Return the [x, y] coordinate for the center point of the cell that contains the specified text.  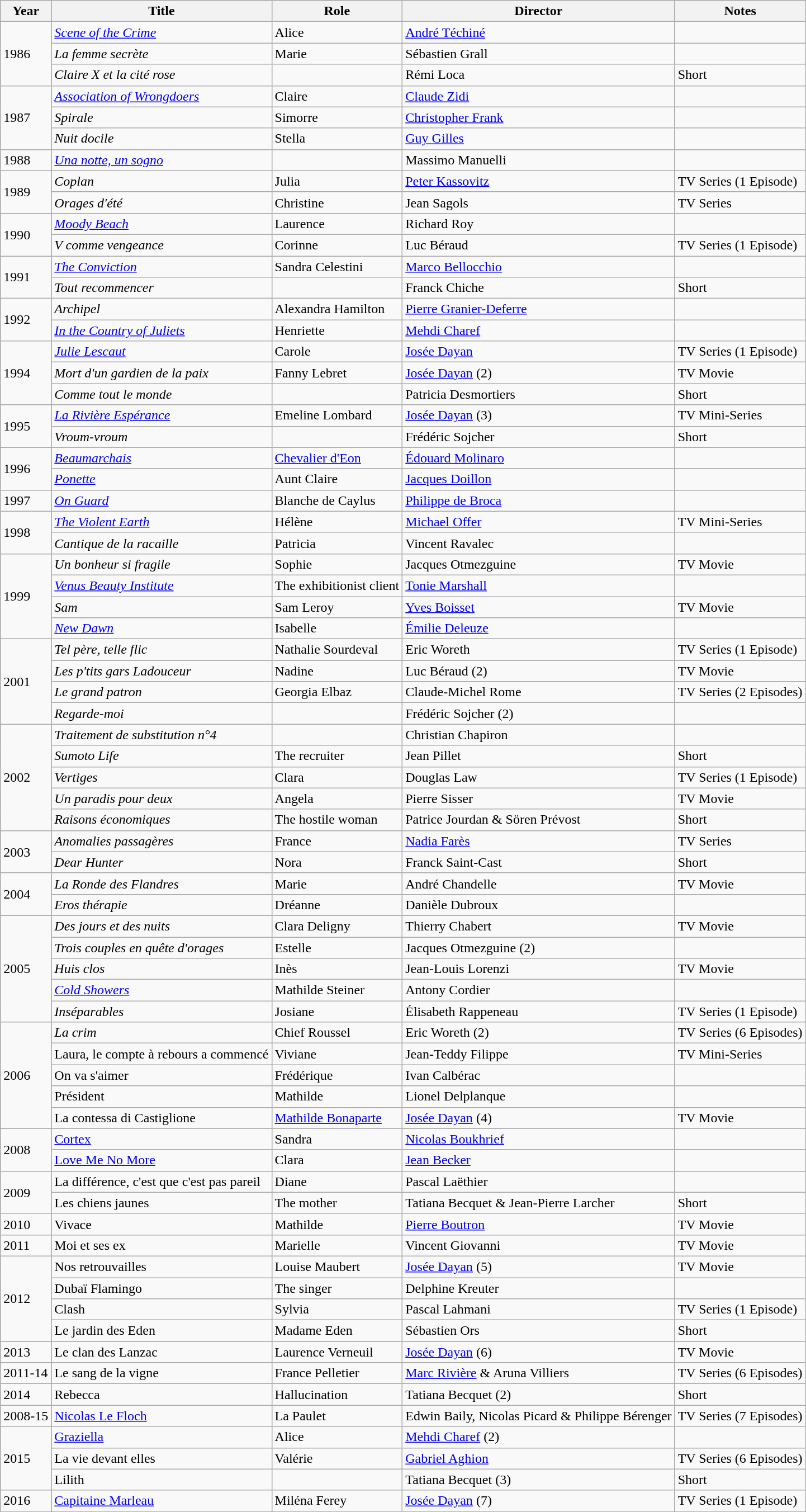
Jean Pillet [539, 756]
Richard Roy [539, 224]
Josée Dayan (6) [539, 1352]
Year [26, 11]
Pascal Lahmani [539, 1310]
Notes [740, 11]
Lionel Delplanque [539, 1097]
Diane [337, 1182]
Raisons économiques [162, 820]
Beaumarchais [162, 458]
1995 [26, 426]
Inséparables [162, 1012]
Nadia Farès [539, 841]
Le sang de la vigne [162, 1373]
Rémi Loca [539, 75]
Inès [337, 969]
Madame Eden [337, 1331]
Una notte, un sogno [162, 160]
Des jours et des nuits [162, 926]
Edwin Baily, Nicolas Picard & Philippe Bérenger [539, 1416]
Luc Béraud [539, 245]
2003 [26, 852]
Claude Zidi [539, 96]
Vivace [162, 1224]
Philippe de Broca [539, 500]
Frédérique [337, 1075]
Marielle [337, 1245]
Thierry Chabert [539, 926]
La Rivière Espérance [162, 415]
Cold Showers [162, 990]
Clash [162, 1310]
Sam [162, 607]
2002 [26, 777]
Josée Dayan (7) [539, 1501]
Orages d'été [162, 202]
Pierre Boutron [539, 1224]
Miléna Ferey [337, 1501]
Viviane [337, 1054]
Lilith [162, 1480]
Mehdi Charef (2) [539, 1437]
Jean Becker [539, 1160]
Sylvia [337, 1310]
Sandra [337, 1139]
Pierre Granier-Deferre [539, 309]
The recruiter [337, 756]
Nadine [337, 671]
The Conviction [162, 267]
Yves Boisset [539, 607]
Franck Chiche [539, 288]
Jean-Louis Lorenzi [539, 969]
The mother [337, 1203]
2011 [26, 1245]
Capitaine Marleau [162, 1501]
Tel père, telle flic [162, 650]
V comme vengeance [162, 245]
Patrice Jourdan & Sören Prévost [539, 820]
Sam Leroy [337, 607]
Frédéric Sojcher [539, 437]
Pierre Sisser [539, 798]
2014 [26, 1395]
Laurence Verneuil [337, 1352]
Un paradis pour deux [162, 798]
Julia [337, 181]
Président [162, 1097]
La crim [162, 1033]
1991 [26, 277]
2013 [26, 1352]
Antony Cordier [539, 990]
Spirale [162, 117]
Josée Dayan [539, 352]
Michael Offer [539, 522]
1998 [26, 532]
2008-15 [26, 1416]
Simorre [337, 117]
On va s'aimer [162, 1075]
Rebecca [162, 1395]
France Pelletier [337, 1373]
1986 [26, 54]
Mathilde Steiner [337, 990]
Nos retrouvailles [162, 1267]
La vie devant elles [162, 1458]
2011-14 [26, 1373]
Ponette [162, 479]
Mort d'un gardien de la paix [162, 373]
Moi et ses ex [162, 1245]
Graziella [162, 1437]
Nicolas Boukhrief [539, 1139]
Director [539, 11]
The singer [337, 1288]
Vincent Ravalec [539, 543]
Élisabeth Rappeneau [539, 1012]
Vroum-vroum [162, 437]
Louise Maubert [337, 1267]
Henriette [337, 330]
1996 [26, 469]
La Ronde des Flandres [162, 883]
André Téchiné [539, 32]
Dear Hunter [162, 862]
Tatiana Becquet (3) [539, 1480]
Danièle Dubroux [539, 905]
2009 [26, 1192]
Valérie [337, 1458]
France [337, 841]
2015 [26, 1458]
Association of Wrongdoers [162, 96]
Gabriel Aghion [539, 1458]
Angela [337, 798]
Marco Bellocchio [539, 267]
Eric Woreth [539, 650]
Stella [337, 139]
Massimo Manuelli [539, 160]
1992 [26, 320]
Traitement de substitution n°4 [162, 735]
Sumoto Life [162, 756]
Jacques Otmezguine (2) [539, 948]
La différence, c'est que c'est pas pareil [162, 1182]
Moody Beach [162, 224]
Trois couples en quête d'orages [162, 948]
Le clan des Lanzac [162, 1352]
Clara Deligny [337, 926]
Nathalie Sourdeval [337, 650]
Vincent Giovanni [539, 1245]
Claire [337, 96]
1997 [26, 500]
Laura, le compte à rebours a commencé [162, 1054]
Regarde-moi [162, 714]
1990 [26, 234]
Christian Chapiron [539, 735]
The hostile woman [337, 820]
2001 [26, 682]
Tatiana Becquet & Jean-Pierre Larcher [539, 1203]
1988 [26, 160]
Cortex [162, 1139]
Sébastien Grall [539, 54]
2006 [26, 1075]
Sébastien Ors [539, 1331]
The Violent Earth [162, 522]
Mehdi Charef [539, 330]
On Guard [162, 500]
Julie Lescaut [162, 352]
Josée Dayan (3) [539, 415]
Tout recommencer [162, 288]
Marc Rivière & Aruna Villiers [539, 1373]
Jacques Otmezguine [539, 564]
Guy Gilles [539, 139]
Peter Kassovitz [539, 181]
Patricia Desmortiers [539, 394]
Huis clos [162, 969]
Fanny Lebret [337, 373]
Georgia Elbaz [337, 692]
2005 [26, 968]
Delphine Kreuter [539, 1288]
Eros thérapie [162, 905]
1987 [26, 117]
2012 [26, 1298]
New Dawn [162, 629]
Douglas Law [539, 777]
Frédéric Sojcher (2) [539, 714]
Christine [337, 202]
Christopher Frank [539, 117]
Laurence [337, 224]
2008 [26, 1150]
1994 [26, 373]
Josée Dayan (4) [539, 1118]
Nora [337, 862]
Dréanne [337, 905]
Blanche de Caylus [337, 500]
Emeline Lombard [337, 415]
Jean Sagols [539, 202]
Patricia [337, 543]
Claude-Michel Rome [539, 692]
Coplan [162, 181]
Chief Roussel [337, 1033]
Sandra Celestini [337, 267]
Scene of the Crime [162, 32]
Un bonheur si fragile [162, 564]
Tatiana Becquet (2) [539, 1395]
Archipel [162, 309]
Corinne [337, 245]
Hallucination [337, 1395]
Claire X et la cité rose [162, 75]
Eric Woreth (2) [539, 1033]
Title [162, 11]
Pascal Laëthier [539, 1182]
2010 [26, 1224]
The exhibitionist client [337, 585]
Le jardin des Eden [162, 1331]
2016 [26, 1501]
Nuit docile [162, 139]
Nicolas Le Floch [162, 1416]
Comme tout le monde [162, 394]
Le grand patron [162, 692]
Josée Dayan (5) [539, 1267]
Les chiens jaunes [162, 1203]
Dubaï Flamingo [162, 1288]
Carole [337, 352]
1999 [26, 596]
Sophie [337, 564]
In the Country of Juliets [162, 330]
Luc Béraud (2) [539, 671]
1989 [26, 192]
TV Series (2 Episodes) [740, 692]
La Paulet [337, 1416]
Jacques Doillon [539, 479]
Alexandra Hamilton [337, 309]
La femme secrète [162, 54]
Estelle [337, 948]
Ivan Calbérac [539, 1075]
Mathilde Bonaparte [337, 1118]
Love Me No More [162, 1160]
Les p'tits gars Ladouceur [162, 671]
Chevalier d'Eon [337, 458]
Franck Saint-Cast [539, 862]
Cantique de la racaille [162, 543]
2004 [26, 894]
André Chandelle [539, 883]
Josiane [337, 1012]
Jean-Teddy Filippe [539, 1054]
Édouard Molinaro [539, 458]
Aunt Claire [337, 479]
La contessa di Castiglione [162, 1118]
Venus Beauty Institute [162, 585]
Tonie Marshall [539, 585]
Josée Dayan (2) [539, 373]
Hélène [337, 522]
TV Series (7 Episodes) [740, 1416]
Vertiges [162, 777]
Anomalies passagères [162, 841]
Émilie Deleuze [539, 629]
Role [337, 11]
Isabelle [337, 629]
